Determine the [x, y] coordinate at the center of the cell enclosing the given text.  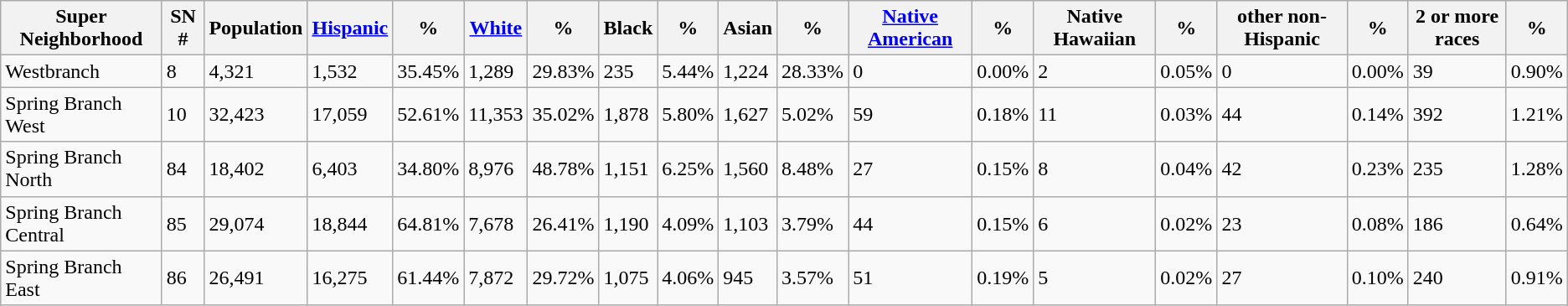
18,402 [256, 169]
84 [183, 169]
Super Neighborhood [81, 29]
Native American [910, 29]
35.02% [563, 114]
51 [910, 278]
0.91% [1536, 278]
18,844 [350, 223]
1,627 [748, 114]
1,560 [748, 169]
0.08% [1377, 223]
86 [183, 278]
6 [1095, 223]
11,353 [496, 114]
42 [1282, 169]
0.04% [1186, 169]
1.21% [1536, 114]
0.64% [1536, 223]
SN # [183, 29]
32,423 [256, 114]
52.61% [429, 114]
29,074 [256, 223]
8.48% [812, 169]
0.03% [1186, 114]
White [496, 29]
0.19% [1003, 278]
Spring Branch West [81, 114]
Spring Branch North [81, 169]
64.81% [429, 223]
48.78% [563, 169]
10 [183, 114]
other non-Hispanic [1282, 29]
28.33% [812, 71]
7,678 [496, 223]
23 [1282, 223]
Hispanic [350, 29]
39 [1457, 71]
2 [1095, 71]
7,872 [496, 278]
59 [910, 114]
0.05% [1186, 71]
3.79% [812, 223]
Asian [748, 29]
3.57% [812, 278]
5.80% [689, 114]
392 [1457, 114]
5.02% [812, 114]
Spring Branch Central [81, 223]
5 [1095, 278]
Population [256, 29]
186 [1457, 223]
8,976 [496, 169]
1,224 [748, 71]
0.90% [1536, 71]
1,532 [350, 71]
0.10% [1377, 278]
4.06% [689, 278]
1,151 [628, 169]
Spring Branch East [81, 278]
Native Hawaiian [1095, 29]
Westbranch [81, 71]
5.44% [689, 71]
16,275 [350, 278]
29.72% [563, 278]
Black [628, 29]
6.25% [689, 169]
0.14% [1377, 114]
2 or more races [1457, 29]
6,403 [350, 169]
26,491 [256, 278]
61.44% [429, 278]
0.18% [1003, 114]
34.80% [429, 169]
26.41% [563, 223]
1,289 [496, 71]
1.28% [1536, 169]
1,190 [628, 223]
945 [748, 278]
4,321 [256, 71]
29.83% [563, 71]
17,059 [350, 114]
1,103 [748, 223]
4.09% [689, 223]
1,075 [628, 278]
85 [183, 223]
35.45% [429, 71]
11 [1095, 114]
1,878 [628, 114]
240 [1457, 278]
0.23% [1377, 169]
